Determine the [X, Y] coordinate at the center of the cell enclosing the given text.  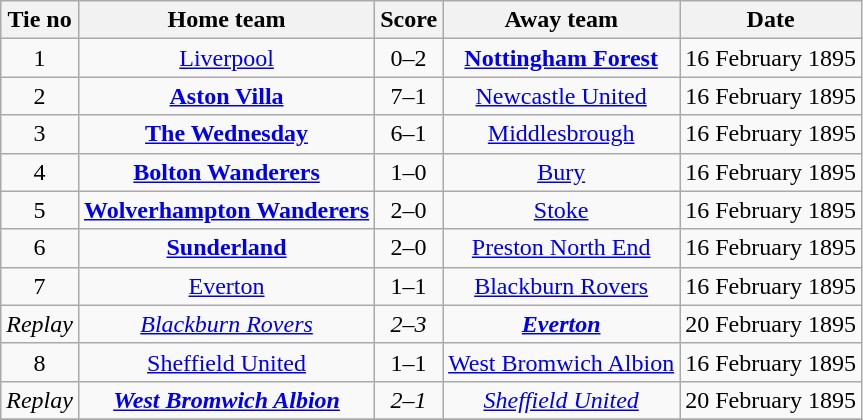
The Wednesday [226, 134]
Away team [562, 20]
4 [40, 172]
7–1 [409, 96]
7 [40, 286]
Newcastle United [562, 96]
8 [40, 362]
0–2 [409, 58]
3 [40, 134]
2 [40, 96]
Bury [562, 172]
1–0 [409, 172]
Tie no [40, 20]
Home team [226, 20]
2–3 [409, 324]
Sunderland [226, 248]
Aston Villa [226, 96]
Nottingham Forest [562, 58]
Wolverhampton Wanderers [226, 210]
Date [771, 20]
6 [40, 248]
Bolton Wanderers [226, 172]
Stoke [562, 210]
1 [40, 58]
6–1 [409, 134]
2–1 [409, 400]
5 [40, 210]
Middlesbrough [562, 134]
Liverpool [226, 58]
Score [409, 20]
Preston North End [562, 248]
